Output the (x, y) coordinate of the center of the cell containing the given text.  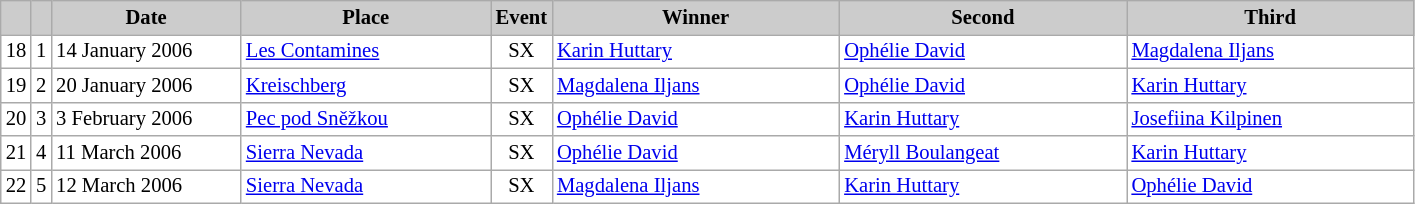
19 (16, 85)
14 January 2006 (146, 51)
Kreischberg (366, 85)
18 (16, 51)
1 (41, 51)
12 March 2006 (146, 186)
11 March 2006 (146, 153)
3 (41, 119)
Les Contamines (366, 51)
Winner (696, 17)
4 (41, 153)
Event (522, 17)
Third (1270, 17)
21 (16, 153)
22 (16, 186)
Pec pod Sněžkou (366, 119)
2 (41, 85)
Date (146, 17)
20 January 2006 (146, 85)
Méryll Boulangeat (982, 153)
Place (366, 17)
Second (982, 17)
3 February 2006 (146, 119)
5 (41, 186)
Josefiina Kilpinen (1270, 119)
20 (16, 119)
